Return the [x, y] coordinate for the center point of the cell that contains the specified text.  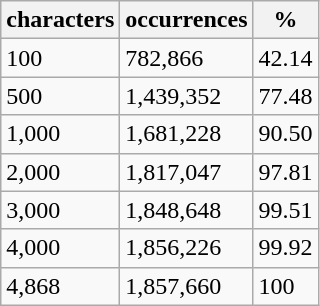
4,000 [60, 248]
1,439,352 [186, 96]
% [286, 20]
77.48 [286, 96]
4,868 [60, 286]
1,817,047 [186, 172]
3,000 [60, 210]
99.92 [286, 248]
1,681,228 [186, 134]
782,866 [186, 58]
97.81 [286, 172]
500 [60, 96]
1,856,226 [186, 248]
1,000 [60, 134]
occurrences [186, 20]
1,848,648 [186, 210]
2,000 [60, 172]
99.51 [286, 210]
1,857,660 [186, 286]
42.14 [286, 58]
90.50 [286, 134]
characters [60, 20]
